Capture the cell that displays the provided text and extract its [X, Y] central coordinate. 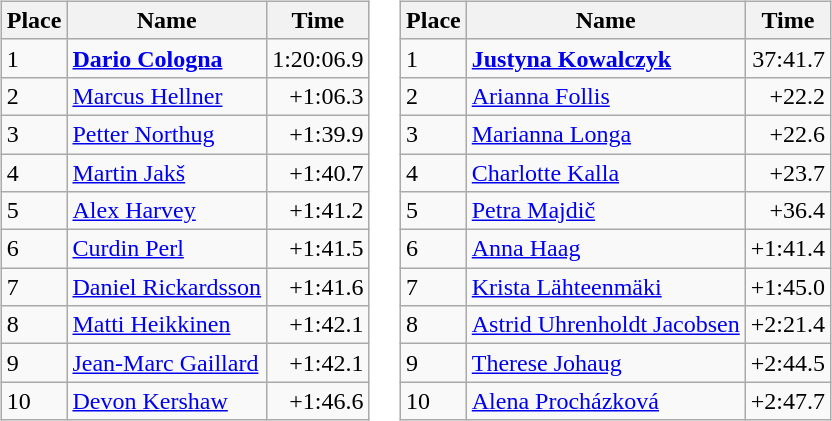
Astrid Uhrenholdt Jacobsen [606, 325]
+1:46.6 [318, 401]
+1:45.0 [788, 287]
+1:41.2 [318, 211]
Charlotte Kalla [606, 173]
Dario Cologna [167, 58]
+1:41.6 [318, 287]
Daniel Rickardsson [167, 287]
Petter Northug [167, 134]
Petra Majdič [606, 211]
Marianna Longa [606, 134]
+2:44.5 [788, 363]
Alena Procházková [606, 401]
Arianna Follis [606, 96]
Krista Lähteenmäki [606, 287]
Justyna Kowalczyk [606, 58]
Therese Johaug [606, 363]
Jean-Marc Gaillard [167, 363]
Marcus Hellner [167, 96]
Devon Kershaw [167, 401]
Alex Harvey [167, 211]
+2:21.4 [788, 325]
+1:06.3 [318, 96]
Matti Heikkinen [167, 325]
+1:41.4 [788, 249]
+1:40.7 [318, 173]
+2:47.7 [788, 401]
+1:39.9 [318, 134]
37:41.7 [788, 58]
1:20:06.9 [318, 58]
Curdin Perl [167, 249]
Martin Jakš [167, 173]
+22.2 [788, 96]
+1:41.5 [318, 249]
+36.4 [788, 211]
Anna Haag [606, 249]
+22.6 [788, 134]
+23.7 [788, 173]
